From the cell containing the given text, extract its center point as (x, y) coordinate. 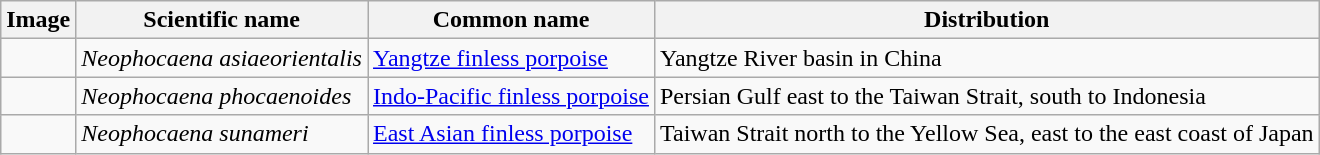
Persian Gulf east to the Taiwan Strait, south to Indonesia (986, 96)
Distribution (986, 20)
Neophocaena phocaenoides (222, 96)
Scientific name (222, 20)
Indo-Pacific finless porpoise (512, 96)
East Asian finless porpoise (512, 134)
Yangtze River basin in China (986, 58)
Neophocaena sunameri (222, 134)
Common name (512, 20)
Taiwan Strait north to the Yellow Sea, east to the east coast of Japan (986, 134)
Image (38, 20)
Yangtze finless porpoise (512, 58)
Neophocaena asiaeorientalis (222, 58)
